Find where the given text appears and provide that cell's center as (x, y) coordinate. 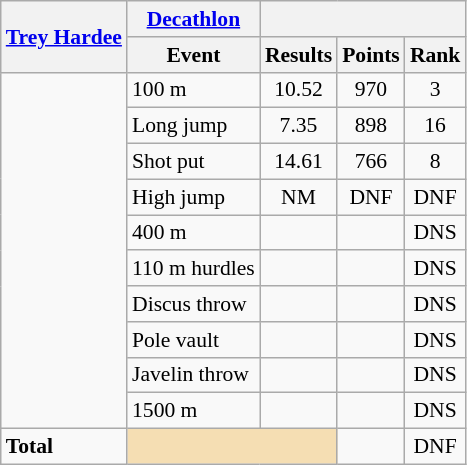
Shot put (194, 162)
NM (298, 197)
970 (371, 90)
400 m (194, 233)
Rank (436, 55)
Javelin throw (194, 375)
10.52 (298, 90)
Discus throw (194, 304)
8 (436, 162)
898 (371, 126)
16 (436, 126)
Event (194, 55)
Pole vault (194, 340)
Total (64, 447)
Decathlon (194, 19)
110 m hurdles (194, 269)
High jump (194, 197)
Results (298, 55)
7.35 (298, 126)
14.61 (298, 162)
Long jump (194, 126)
766 (371, 162)
Trey Hardee (64, 36)
3 (436, 90)
Points (371, 55)
100 m (194, 90)
1500 m (194, 411)
